From the cell containing the given text, extract its center point as (X, Y) coordinate. 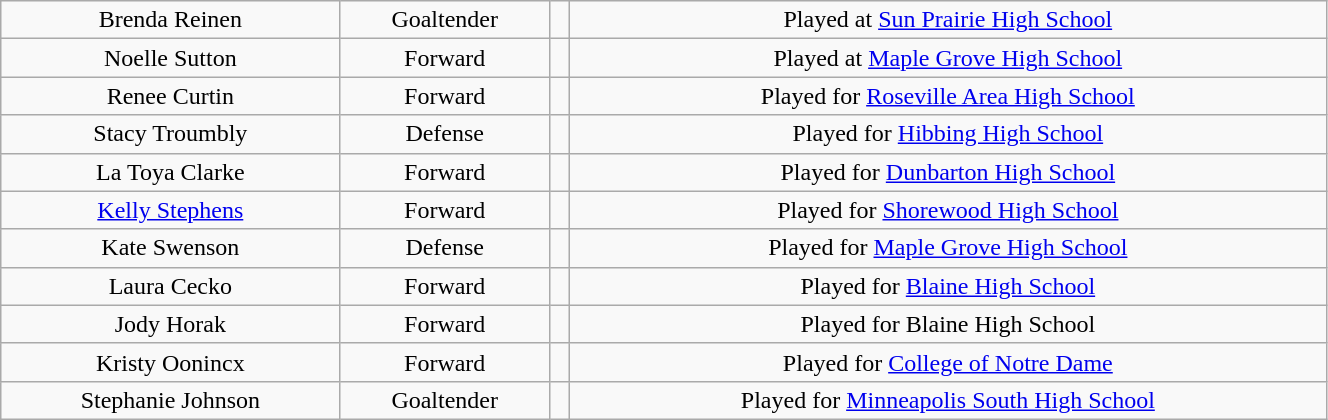
Brenda Reinen (170, 20)
La Toya Clarke (170, 172)
Played at Maple Grove High School (948, 58)
Played for Dunbarton High School (948, 172)
Played for College of Notre Dame (948, 362)
Renee Curtin (170, 96)
Jody Horak (170, 324)
Stacy Troumbly (170, 134)
Stephanie Johnson (170, 400)
Played for Hibbing High School (948, 134)
Kristy Oonincx (170, 362)
Played for Maple Grove High School (948, 248)
Kate Swenson (170, 248)
Played for Minneapolis South High School (948, 400)
Laura Cecko (170, 286)
Played for Shorewood High School (948, 210)
Kelly Stephens (170, 210)
Noelle Sutton (170, 58)
Played for Roseville Area High School (948, 96)
Played at Sun Prairie High School (948, 20)
